Output the [x, y] coordinate of the center of the cell containing the given text.  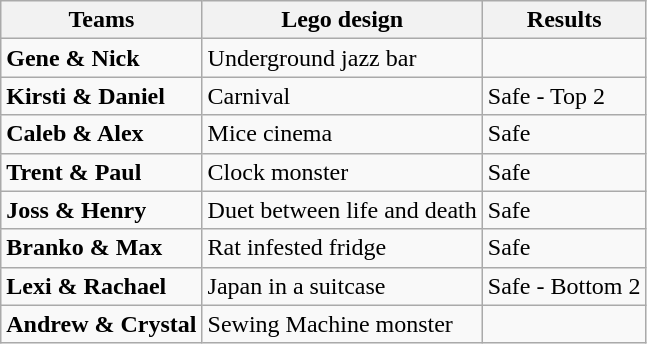
Trent & Paul [102, 172]
Mice cinema [342, 134]
Gene & Nick [102, 58]
Safe - Top 2 [564, 96]
Clock monster [342, 172]
Teams [102, 20]
Sewing Machine monster [342, 324]
Lexi & Rachael [102, 286]
Rat infested fridge [342, 248]
Joss & Henry [102, 210]
Caleb & Alex [102, 134]
Carnival [342, 96]
Andrew & Crystal [102, 324]
Lego design [342, 20]
Duet between life and death [342, 210]
Kirsti & Daniel [102, 96]
Branko & Max [102, 248]
Results [564, 20]
Japan in a suitcase [342, 286]
Safe - Bottom 2 [564, 286]
Underground jazz bar [342, 58]
